Capture the cell that displays the provided text and extract its (x, y) central coordinate. 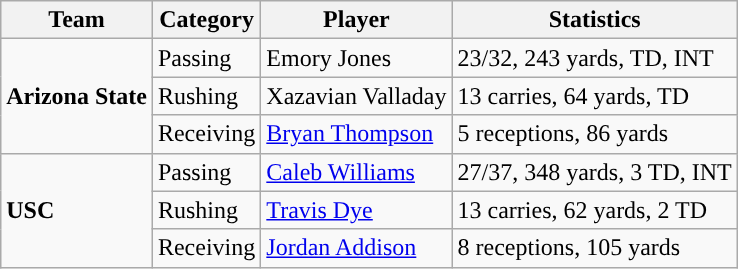
8 receptions, 105 yards (594, 248)
Xazavian Valladay (356, 96)
Player (356, 20)
USC (77, 210)
23/32, 243 yards, TD, INT (594, 58)
Bryan Thompson (356, 134)
Travis Dye (356, 210)
Statistics (594, 20)
27/37, 348 yards, 3 TD, INT (594, 172)
Jordan Addison (356, 248)
Team (77, 20)
Arizona State (77, 96)
Category (206, 20)
Emory Jones (356, 58)
13 carries, 64 yards, TD (594, 96)
5 receptions, 86 yards (594, 134)
Caleb Williams (356, 172)
13 carries, 62 yards, 2 TD (594, 210)
